Output the (X, Y) coordinate of the center of the cell containing the given text.  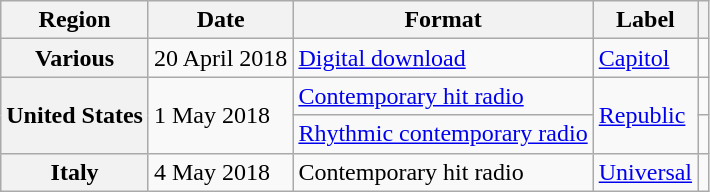
Format (443, 20)
United States (75, 115)
Region (75, 20)
Republic (645, 115)
Universal (645, 172)
Rhythmic contemporary radio (443, 134)
20 April 2018 (220, 58)
Capitol (645, 58)
Italy (75, 172)
4 May 2018 (220, 172)
Digital download (443, 58)
Various (75, 58)
Label (645, 20)
Date (220, 20)
1 May 2018 (220, 115)
